Detect which cell encompasses the target text, then output its (X, Y) center coordinate. 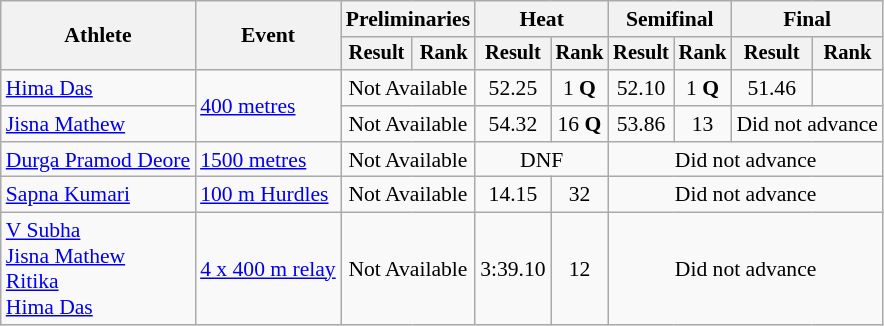
54.32 (512, 124)
V SubhaJisna MathewRitikaHima Das (98, 269)
4 x 400 m relay (268, 269)
16 Q (580, 124)
100 m Hurdles (268, 195)
52.25 (512, 88)
Durga Pramod Deore (98, 160)
Final (807, 19)
1500 metres (268, 160)
52.10 (641, 88)
14.15 (512, 195)
DNF (542, 160)
Hima Das (98, 88)
400 metres (268, 106)
13 (703, 124)
Semifinal (670, 19)
Sapna Kumari (98, 195)
51.46 (772, 88)
Preliminaries (408, 19)
Event (268, 36)
3:39.10 (512, 269)
12 (580, 269)
53.86 (641, 124)
Athlete (98, 36)
32 (580, 195)
Jisna Mathew (98, 124)
Heat (542, 19)
